Extract the [x, y] coordinate from the center of the cell holding the provided text.  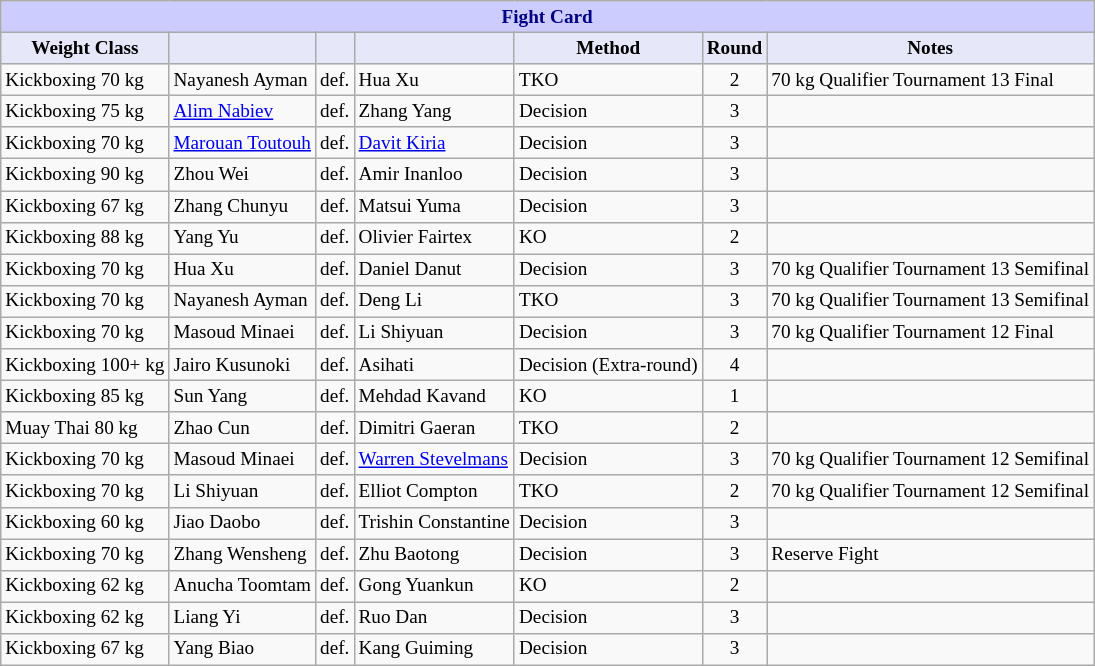
Amir Inanloo [434, 175]
Kickboxing 85 kg [85, 396]
Anucha Toomtam [242, 586]
Matsui Yuma [434, 206]
Yang Biao [242, 649]
Reserve Fight [930, 554]
Sun Yang [242, 396]
Yang Yu [242, 238]
Kickboxing 88 kg [85, 238]
Zhu Baotong [434, 554]
Trishin Constantine [434, 523]
Muay Thai 80 kg [85, 428]
Ruo Dan [434, 618]
Kang Guiming [434, 649]
Weight Class [85, 48]
Liang Yi [242, 618]
Notes [930, 48]
Jiao Daobo [242, 523]
Kickboxing 75 kg [85, 111]
70 kg Qualifier Tournament 12 Final [930, 333]
70 kg Qualifier Tournament 13 Final [930, 80]
Zhang Yang [434, 111]
Decision (Extra-round) [608, 365]
Asihati [434, 365]
Kickboxing 60 kg [85, 523]
Gong Yuankun [434, 586]
Kickboxing 90 kg [85, 175]
Fight Card [548, 17]
Kickboxing 100+ kg [85, 365]
Deng Li [434, 301]
1 [734, 396]
Elliot Compton [434, 491]
Zhang Wensheng [242, 554]
Daniel Danut [434, 270]
Round [734, 48]
Olivier Fairtex [434, 238]
Marouan Toutouh [242, 143]
Mehdad Kavand [434, 396]
Warren Stevelmans [434, 460]
Zhou Wei [242, 175]
4 [734, 365]
Zhao Cun [242, 428]
Jairo Kusunoki [242, 365]
Alim Nabiev [242, 111]
Method [608, 48]
Davit Kiria [434, 143]
Dimitri Gaeran [434, 428]
Zhang Chunyu [242, 206]
